Pinpoint the cell where the given text exists, returning its (X, Y) midpoint coordinate. 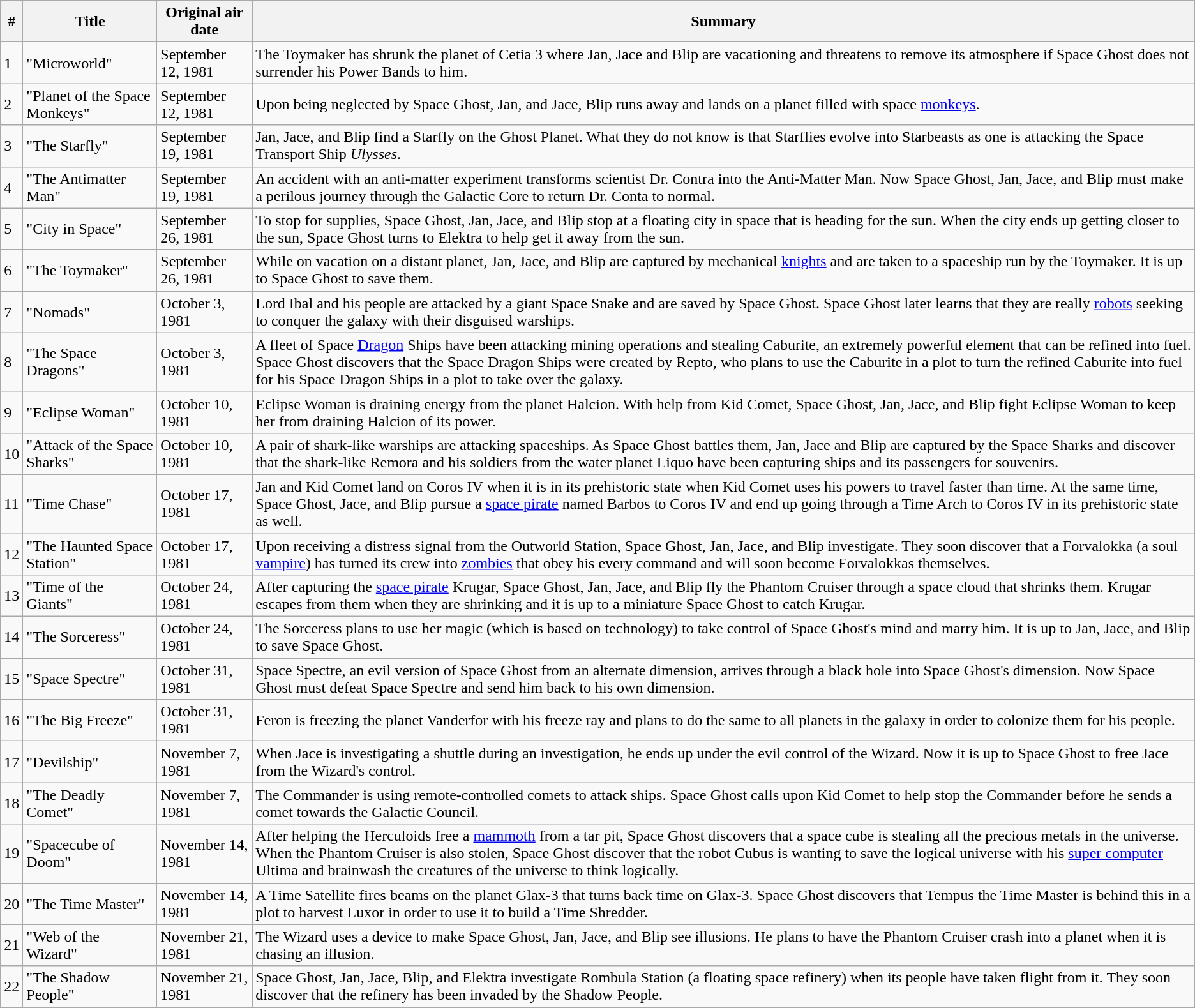
10 (11, 453)
19 (11, 854)
15 (11, 679)
Summary (724, 22)
5 (11, 229)
"Planet of the Space Monkeys" (90, 105)
"The Sorceress" (90, 637)
7 (11, 312)
"Space Spectre" (90, 679)
"The Haunted Space Station" (90, 554)
"The Time Master" (90, 904)
"Nomads" (90, 312)
22 (11, 987)
"The Toymaker" (90, 271)
Title (90, 22)
"The Starfly" (90, 146)
Upon being neglected by Space Ghost, Jan, and Jace, Blip runs away and lands on a planet filled with space monkeys. (724, 105)
"The Big Freeze" (90, 720)
8 (11, 362)
4 (11, 188)
"The Antimatter Man" (90, 188)
20 (11, 904)
16 (11, 720)
"The Shadow People" (90, 987)
1 (11, 63)
"Time Chase" (90, 504)
"Microworld" (90, 63)
3 (11, 146)
"Attack of the Space Sharks" (90, 453)
18 (11, 803)
"Devilship" (90, 762)
"Time of the Giants" (90, 596)
"The Space Dragons" (90, 362)
11 (11, 504)
"City in Space" (90, 229)
14 (11, 637)
6 (11, 271)
13 (11, 596)
Original air date (204, 22)
"Eclipse Woman" (90, 412)
21 (11, 945)
17 (11, 762)
"Web of the Wizard" (90, 945)
9 (11, 412)
# (11, 22)
12 (11, 554)
"Spacecube of Doom" (90, 854)
"The Deadly Comet" (90, 803)
2 (11, 105)
